Determine the [x, y] coordinate at the center of the cell enclosing the given text.  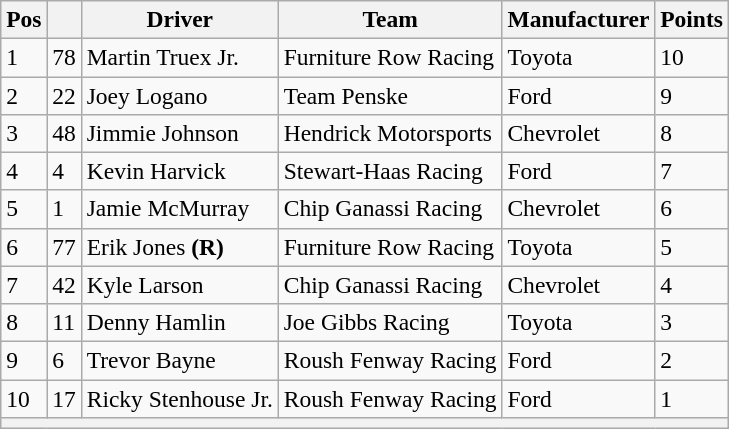
Points [692, 19]
Kevin Harvick [180, 171]
22 [64, 95]
Pos [24, 19]
Jimmie Johnson [180, 133]
Ricky Stenhouse Jr. [180, 398]
Joe Gibbs Racing [390, 322]
Manufacturer [578, 19]
Joey Logano [180, 95]
Kyle Larson [180, 285]
78 [64, 57]
Stewart-Haas Racing [390, 171]
48 [64, 133]
Jamie McMurray [180, 209]
Team [390, 19]
11 [64, 322]
17 [64, 398]
Team Penske [390, 95]
42 [64, 285]
77 [64, 247]
Hendrick Motorsports [390, 133]
Trevor Bayne [180, 360]
Driver [180, 19]
Martin Truex Jr. [180, 57]
Denny Hamlin [180, 322]
Erik Jones (R) [180, 247]
